Provide the (x, y) coordinate of the cell's center where the given text is located.  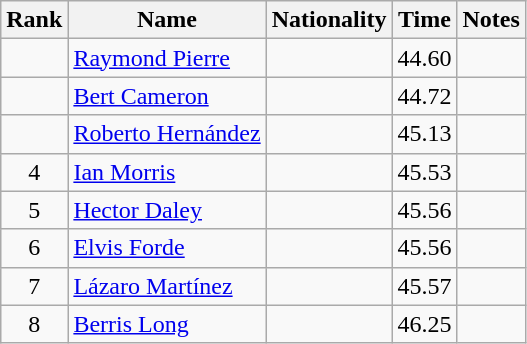
Raymond Pierre (167, 58)
44.72 (424, 96)
Ian Morris (167, 172)
Bert Cameron (167, 96)
45.13 (424, 134)
Berris Long (167, 324)
6 (34, 248)
44.60 (424, 58)
8 (34, 324)
Hector Daley (167, 210)
Roberto Hernández (167, 134)
Name (167, 20)
Lázaro Martínez (167, 286)
5 (34, 210)
Rank (34, 20)
Nationality (329, 20)
45.53 (424, 172)
Time (424, 20)
Notes (491, 20)
Elvis Forde (167, 248)
4 (34, 172)
7 (34, 286)
46.25 (424, 324)
45.57 (424, 286)
